Provide the (X, Y) coordinate of the cell's center where the given text is located.  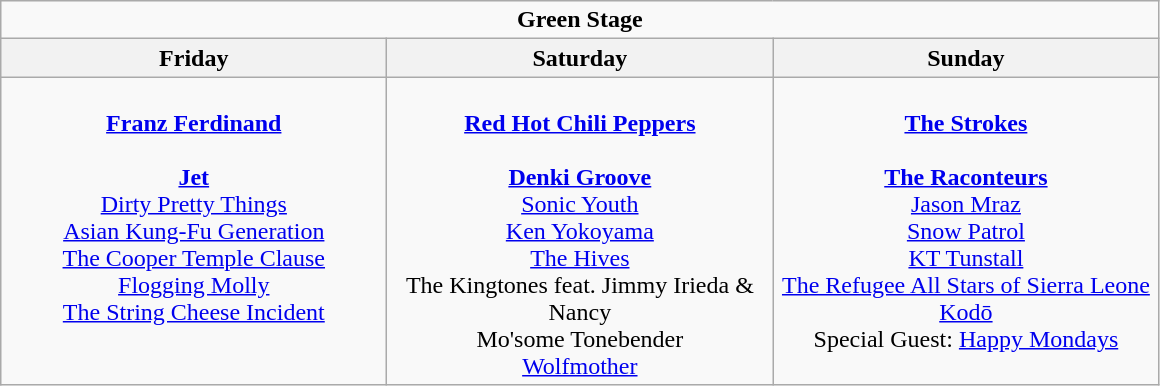
Green Stage (580, 20)
Red Hot Chili Peppers Denki Groove Sonic Youth Ken Yokoyama The Hives The Kingtones feat. Jimmy Irieda & Nancy Mo'some Tonebender Wolfmother (580, 231)
Friday (194, 58)
Saturday (580, 58)
The Strokes The Raconteurs Jason Mraz Snow Patrol KT Tunstall The Refugee All Stars of Sierra Leone Kodō Special Guest: Happy Mondays (966, 231)
Franz Ferdinand Jet Dirty Pretty Things Asian Kung-Fu Generation The Cooper Temple Clause Flogging Molly The String Cheese Incident (194, 231)
Sunday (966, 58)
